Search for the cell housing the specified text and yield its [X, Y] center coordinate. 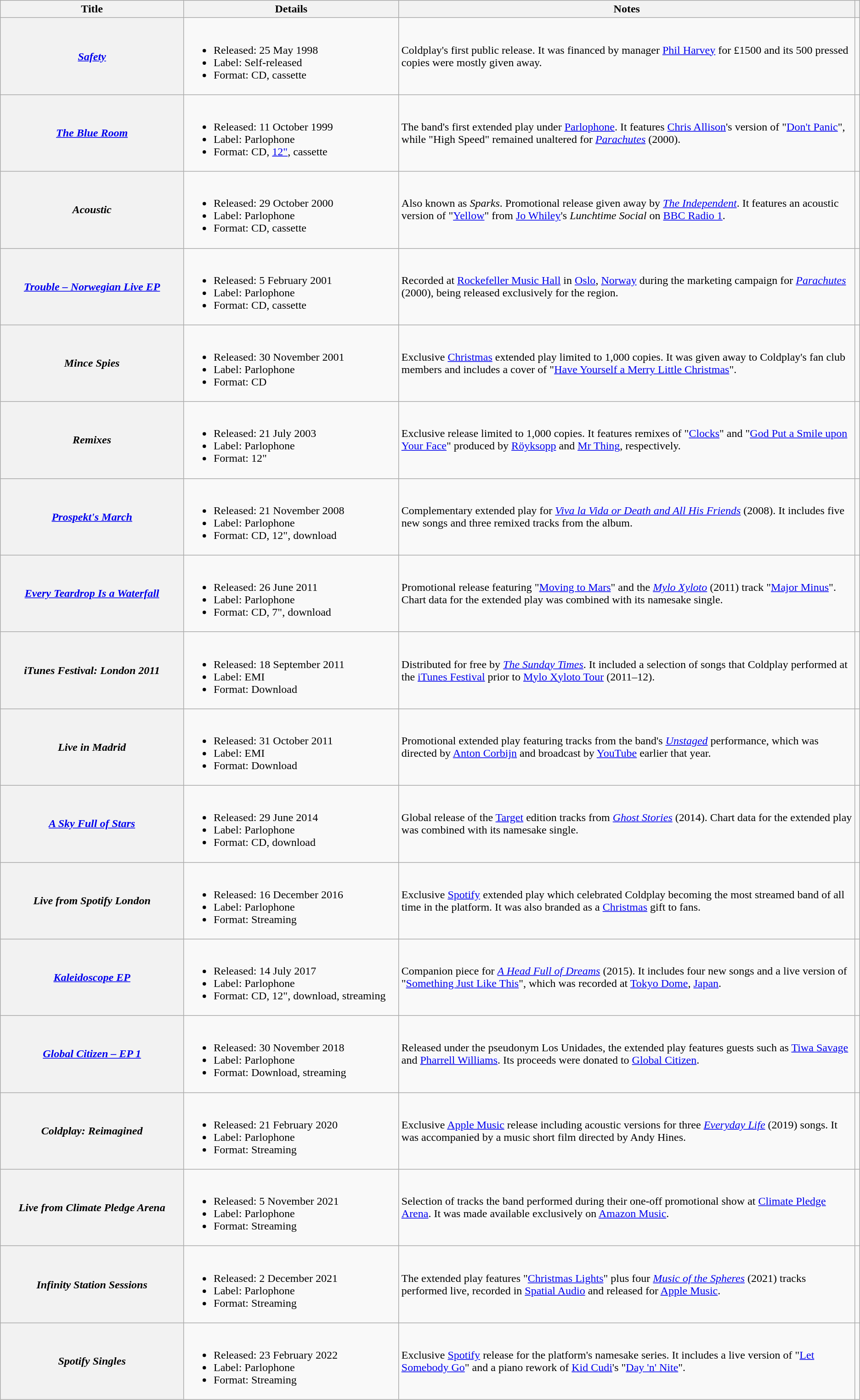
Title [92, 9]
Trouble – Norwegian Live EP [92, 287]
Released: 2 December 2021Label: ParlophoneFormat: Streaming [291, 1285]
iTunes Festival: London 2011 [92, 670]
Released: 29 October 2000Label: ParlophoneFormat: CD, cassette [291, 210]
The Blue Room [92, 133]
Remixes [92, 440]
Coldplay: Reimagined [92, 1131]
Released: 18 September 2011Label: EMIFormat: Download [291, 670]
Kaleidoscope EP [92, 978]
Released: 5 February 2001Label: ParlophoneFormat: CD, cassette [291, 287]
Released: 21 July 2003Label: ParlophoneFormat: 12" [291, 440]
Released: 21 November 2008Label: ParlophoneFormat: CD, 12", download [291, 516]
Released: 30 November 2018Label: ParlophoneFormat: Download, streaming [291, 1054]
Recorded at Rockefeller Music Hall in Oslo, Norway during the marketing campaign for Parachutes (2000), being released exclusively for the region. [627, 287]
Mince Spies [92, 363]
Infinity Station Sessions [92, 1285]
Notes [627, 9]
Global release of the Target edition tracks from Ghost Stories (2014). Chart data for the extended play was combined with its namesake single. [627, 823]
Details [291, 9]
Safety [92, 56]
Released: 5 November 2021Label: ParlophoneFormat: Streaming [291, 1207]
Live from Climate Pledge Arena [92, 1207]
Released: 25 May 1998Label: Self-releasedFormat: CD, cassette [291, 56]
Coldplay's first public release. It was financed by manager Phil Harvey for £1500 and its 500 pressed copies were mostly given away. [627, 56]
Complementary extended play for Viva la Vida or Death and All His Friends (2008). It includes five new songs and three remixed tracks from the album. [627, 516]
Released: 21 February 2020Label: ParlophoneFormat: Streaming [291, 1131]
Released: 23 February 2022Label: ParlophoneFormat: Streaming [291, 1361]
Released: 16 December 2016Label: ParlophoneFormat: Streaming [291, 901]
Live in Madrid [92, 747]
Released: 30 November 2001Label: ParlophoneFormat: CD [291, 363]
Spotify Singles [92, 1361]
Prospekt's March [92, 516]
Released: 31 October 2011Label: EMIFormat: Download [291, 747]
Released: 29 June 2014Label: ParlophoneFormat: CD, download [291, 823]
Acoustic [92, 210]
Every Teardrop Is a Waterfall [92, 594]
A Sky Full of Stars [92, 823]
Live from Spotify London [92, 901]
Global Citizen – EP 1 [92, 1054]
Released: 11 October 1999Label: ParlophoneFormat: CD, 12", cassette [291, 133]
Released: 26 June 2011Label: ParlophoneFormat: CD, 7", download [291, 594]
Released: 14 July 2017Label: ParlophoneFormat: CD, 12", download, streaming [291, 978]
